Scan for the cell matching the given text and deliver its (X, Y) coordinate at center. 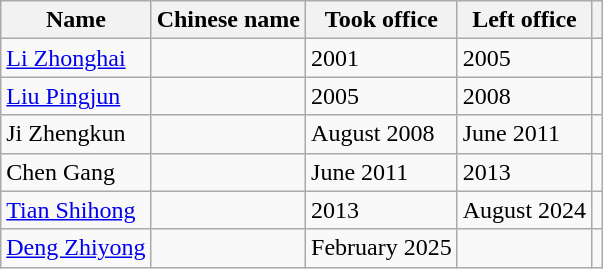
Chinese name (228, 20)
Tian Shihong (76, 210)
Deng Zhiyong (76, 248)
August 2024 (524, 210)
Liu Pingjun (76, 96)
2008 (524, 96)
Left office (524, 20)
August 2008 (382, 134)
Chen Gang (76, 172)
Took office (382, 20)
February 2025 (382, 248)
2001 (382, 58)
Li Zhonghai (76, 58)
Ji Zhengkun (76, 134)
Name (76, 20)
